Search for the cell housing the specified text and yield its [x, y] center coordinate. 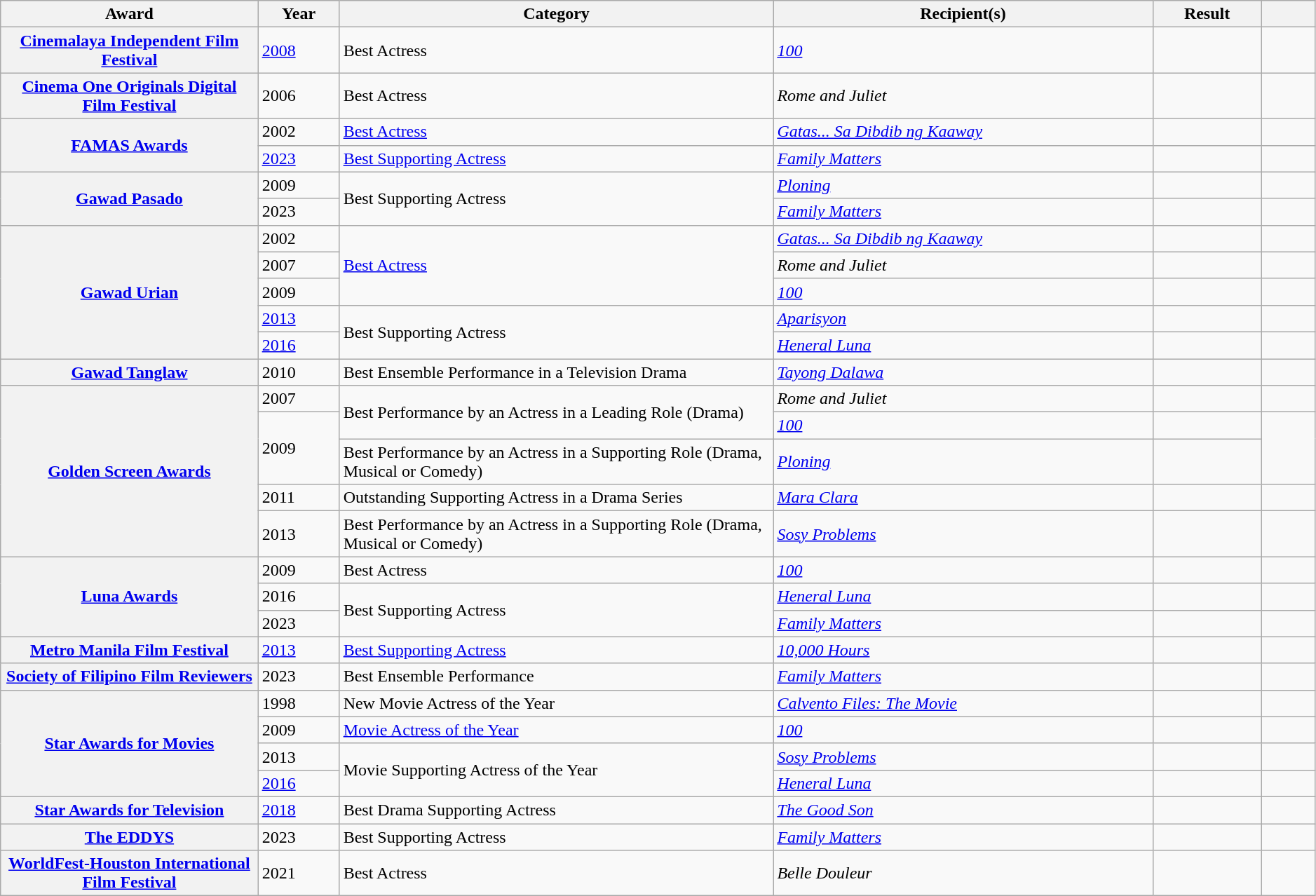
2010 [299, 372]
Result [1207, 14]
Year [299, 14]
2018 [299, 810]
New Movie Actress of the Year [557, 703]
Star Awards for Television [129, 810]
Star Awards for Movies [129, 743]
2021 [299, 874]
2011 [299, 498]
Best Ensemble Performance [557, 677]
Tayong Dalawa [963, 372]
Metro Manila Film Festival [129, 650]
Calvento Files: The Movie [963, 703]
Movie Supporting Actress of the Year [557, 770]
Award [129, 14]
WorldFest-Houston International Film Festival [129, 874]
2008 [299, 50]
Category [557, 14]
Luna Awards [129, 597]
Aparisyon [963, 318]
10,000 Hours [963, 650]
Cinema One Originals Digital Film Festival [129, 95]
Cinemalaya Independent Film Festival [129, 50]
Best Drama Supporting Actress [557, 810]
Recipient(s) [963, 14]
FAMAS Awards [129, 145]
Belle Douleur [963, 874]
Gawad Pasado [129, 198]
Gawad Urian [129, 292]
Movie Actress of the Year [557, 730]
Golden Screen Awards [129, 471]
Gawad Tanglaw [129, 372]
Outstanding Supporting Actress in a Drama Series [557, 498]
Mara Clara [963, 498]
1998 [299, 703]
The Good Son [963, 810]
2006 [299, 95]
Best Ensemble Performance in a Television Drama [557, 372]
Best Performance by an Actress in a Leading Role (Drama) [557, 412]
Society of Filipino Film Reviewers [129, 677]
The EDDYS [129, 836]
